Identify which cell holds the provided text, then report its (x, y) central coordinate. 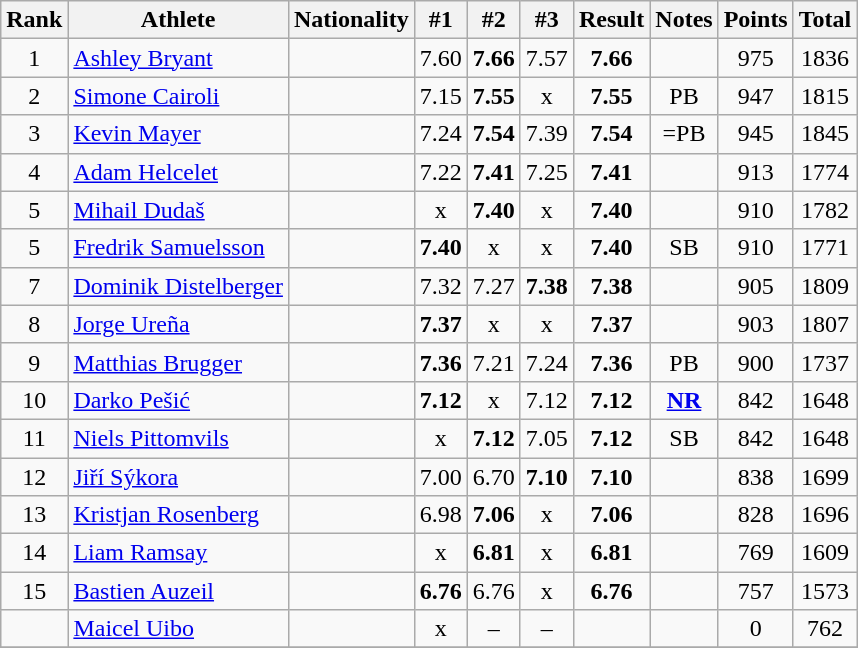
Mihail Dudaš (178, 210)
913 (756, 172)
Ashley Bryant (178, 58)
Liam Ramsay (178, 553)
1836 (825, 58)
945 (756, 134)
Notes (684, 20)
1815 (825, 96)
1 (34, 58)
Niels Pittomvils (178, 438)
1809 (825, 286)
975 (756, 58)
=PB (684, 134)
Simone Cairoli (178, 96)
7.21 (494, 362)
12 (34, 477)
Adam Helcelet (178, 172)
Kevin Mayer (178, 134)
903 (756, 324)
13 (34, 515)
Matthias Brugger (178, 362)
1774 (825, 172)
Points (756, 20)
Dominik Distelberger (178, 286)
Jorge Ureña (178, 324)
Maicel Uibo (178, 629)
0 (756, 629)
2 (34, 96)
Total (825, 20)
1699 (825, 477)
1771 (825, 248)
7.00 (440, 477)
6.98 (440, 515)
1696 (825, 515)
838 (756, 477)
Bastien Auzeil (178, 591)
Result (611, 20)
757 (756, 591)
1845 (825, 134)
Nationality (351, 20)
#1 (440, 20)
900 (756, 362)
4 (34, 172)
14 (34, 553)
Kristjan Rosenberg (178, 515)
NR (684, 400)
11 (34, 438)
3 (34, 134)
1782 (825, 210)
#3 (546, 20)
947 (756, 96)
762 (825, 629)
7.60 (440, 58)
769 (756, 553)
1807 (825, 324)
7.39 (546, 134)
7.15 (440, 96)
1573 (825, 591)
7.25 (546, 172)
Fredrik Samuelsson (178, 248)
1737 (825, 362)
7.57 (546, 58)
15 (34, 591)
1609 (825, 553)
#2 (494, 20)
7.22 (440, 172)
Jiří Sýkora (178, 477)
Athlete (178, 20)
Rank (34, 20)
9 (34, 362)
10 (34, 400)
Darko Pešić (178, 400)
7.32 (440, 286)
8 (34, 324)
6.70 (494, 477)
828 (756, 515)
905 (756, 286)
7 (34, 286)
7.27 (494, 286)
7.05 (546, 438)
